Search for the cell housing the specified text and yield its [X, Y] center coordinate. 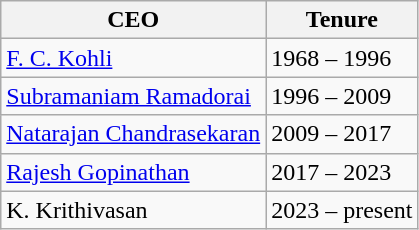
Natarajan Chandrasekaran [134, 134]
Rajesh Gopinathan [134, 172]
2009 – 2017 [342, 134]
1968 – 1996 [342, 58]
Tenure [342, 20]
K. Krithivasan [134, 210]
2017 – 2023 [342, 172]
F. C. Kohli [134, 58]
CEO [134, 20]
1996 – 2009 [342, 96]
Subramaniam Ramadorai [134, 96]
2023 – present [342, 210]
